Identify which cell holds the provided text, then report its [x, y] central coordinate. 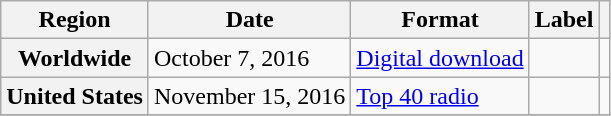
United States [75, 96]
Worldwide [75, 58]
Top 40 radio [440, 96]
Label [564, 20]
Date [249, 20]
Digital download [440, 58]
Region [75, 20]
November 15, 2016 [249, 96]
October 7, 2016 [249, 58]
Format [440, 20]
